Pinpoint the cell where the given text exists, returning its [X, Y] midpoint coordinate. 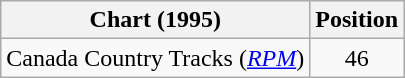
Chart (1995) [156, 20]
Canada Country Tracks (RPM) [156, 58]
Position [357, 20]
46 [357, 58]
